For the text-containing cell, return its midpoint in [x, y] coordinate format. 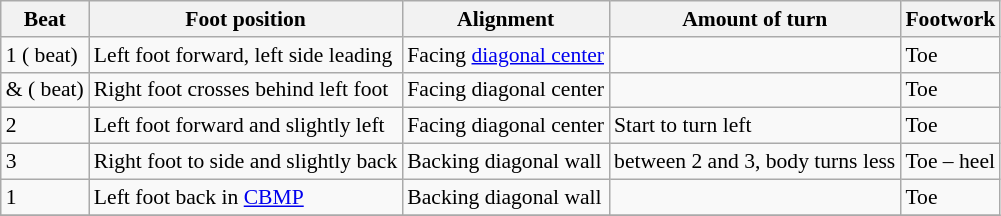
Start to turn left [754, 126]
3 [45, 162]
Alignment [506, 19]
Foot position [246, 19]
Right foot to side and slightly back [246, 162]
Amount of turn [754, 19]
between 2 and 3, body turns less [754, 162]
2 [45, 126]
Left foot forward, left side leading [246, 55]
Toe – heel [950, 162]
Beat [45, 19]
Right foot crosses behind left foot [246, 90]
1 [45, 197]
1 ( beat) [45, 55]
& ( beat) [45, 90]
Footwork [950, 19]
Left foot forward and slightly left [246, 126]
Left foot back in CBMP [246, 197]
